Search for the cell housing the specified text and yield its [x, y] center coordinate. 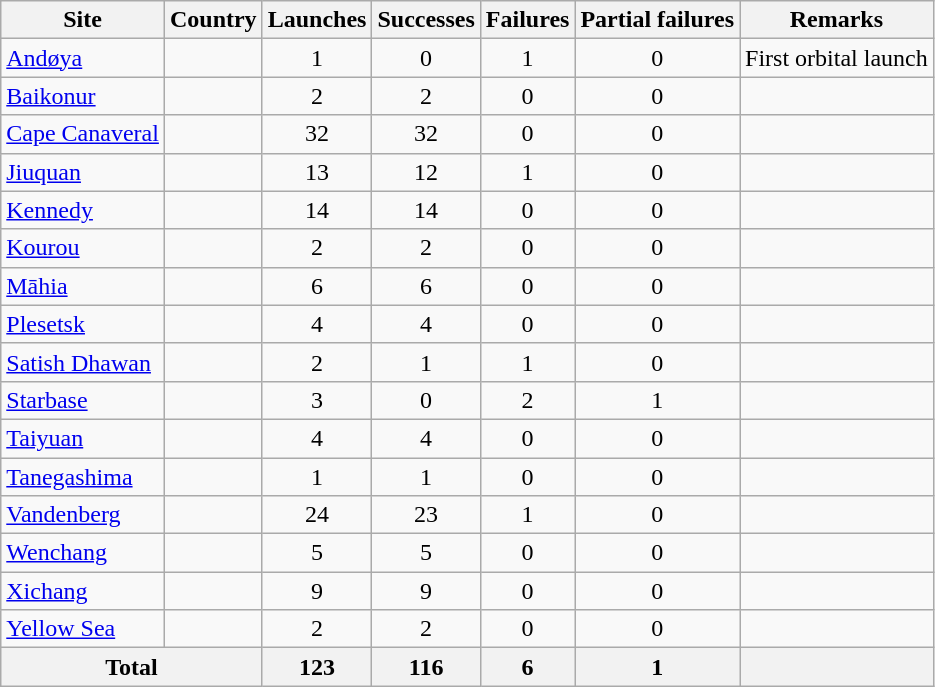
Plesetsk [83, 324]
Launches [317, 20]
Andøya [83, 58]
Starbase [83, 400]
Xichang [83, 591]
Baikonur [83, 96]
Taiyuan [83, 438]
24 [317, 515]
123 [317, 667]
Remarks [837, 20]
23 [426, 515]
116 [426, 667]
Tanegashima [83, 477]
Satish Dhawan [83, 362]
Failures [528, 20]
Māhia [83, 286]
Vandenberg [83, 515]
Site [83, 20]
Yellow Sea [83, 629]
Country [213, 20]
Successes [426, 20]
Kennedy [83, 210]
Jiuquan [83, 172]
Partial failures [658, 20]
First orbital launch [837, 58]
Total [132, 667]
Wenchang [83, 553]
Cape Canaveral [83, 134]
13 [317, 172]
12 [426, 172]
3 [317, 400]
Kourou [83, 248]
